Determine the [X, Y] coordinate at the center of the cell enclosing the given text.  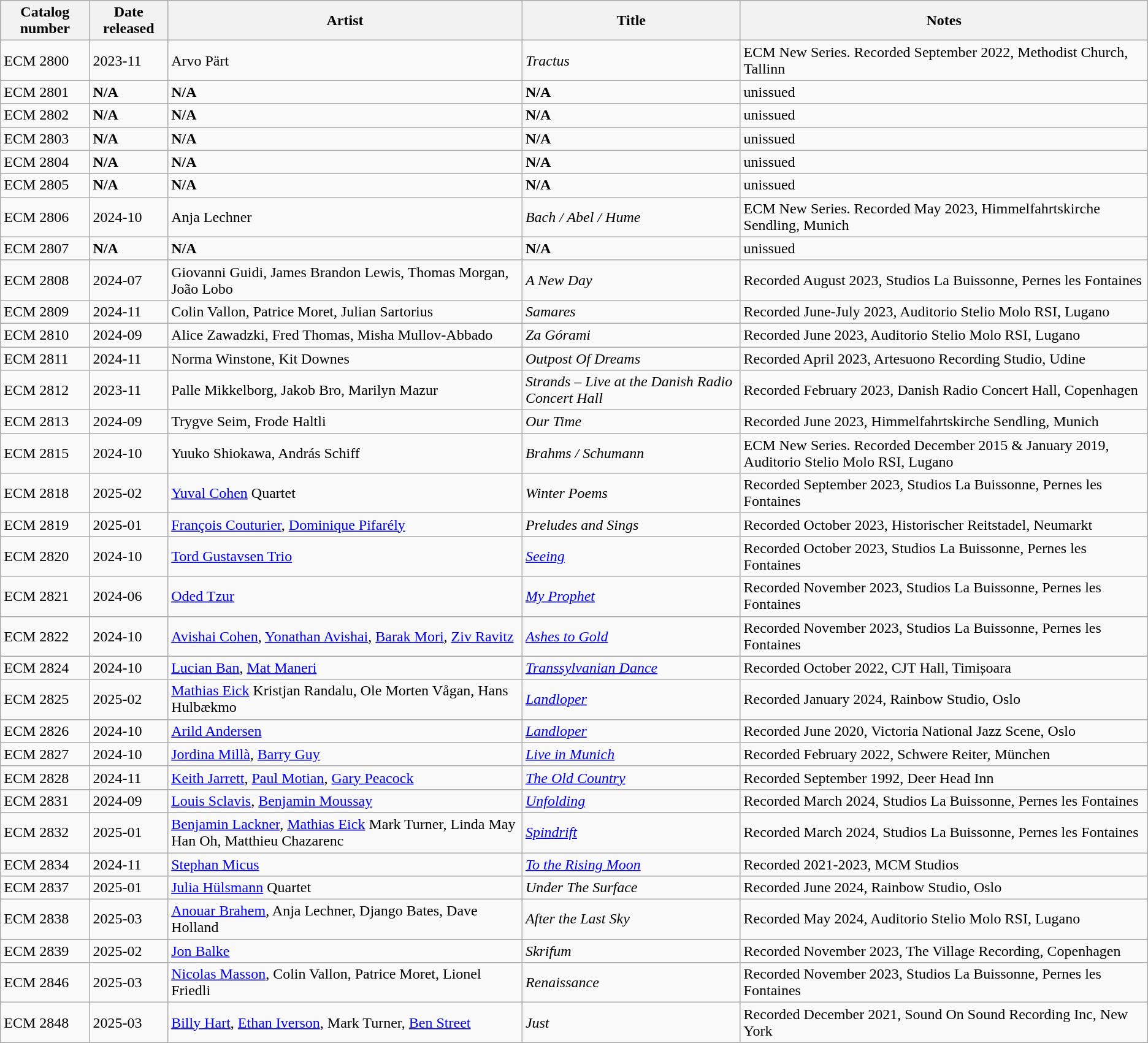
My Prophet [631, 596]
Oded Tzur [345, 596]
ECM 2818 [45, 493]
Recorded October 2022, CJT Hall, Timișoara [944, 668]
Julia Hülsmann Quartet [345, 888]
After the Last Sky [631, 920]
ECM New Series. Recorded December 2015 & January 2019, Auditorio Stelio Molo RSI, Lugano [944, 454]
ECM 2826 [45, 731]
Alice Zawadzki, Fred Thomas, Misha Mullov-Abbado [345, 335]
Trygve Seim, Frode Haltli [345, 422]
Renaissance [631, 982]
Live in Munich [631, 754]
Recorded December 2021, Sound On Sound Recording Inc, New York [944, 1023]
Za Górami [631, 335]
ECM 2828 [45, 777]
Seeing [631, 557]
ECM 2801 [45, 92]
ECM 2821 [45, 596]
To the Rising Moon [631, 864]
Norma Winstone, Kit Downes [345, 359]
Recorded August 2023, Studios La Buissonne, Pernes les Fontaines [944, 280]
Preludes and Sings [631, 525]
Artist [345, 21]
ECM 2827 [45, 754]
ECM 2820 [45, 557]
Recorded May 2024, Auditorio Stelio Molo RSI, Lugano [944, 920]
A New Day [631, 280]
Keith Jarrett, Paul Motian, Gary Peacock [345, 777]
ECM 2815 [45, 454]
Winter Poems [631, 493]
ECM 2834 [45, 864]
François Couturier, Dominique Pifarély [345, 525]
ECM 2804 [45, 162]
ECM 2832 [45, 833]
ECM 2831 [45, 801]
Recorded June 2020, Victoria National Jazz Scene, Oslo [944, 731]
The Old Country [631, 777]
Colin Vallon, Patrice Moret, Julian Sartorius [345, 311]
Tractus [631, 60]
ECM New Series. Recorded September 2022, Methodist Church, Tallinn [944, 60]
Date released [129, 21]
Ashes to Gold [631, 636]
ECM 2800 [45, 60]
Arvo Pärt [345, 60]
2024-06 [129, 596]
Benjamin Lackner, Mathias Eick Mark Turner, Linda May Han Oh, Matthieu Chazarenc [345, 833]
Recorded June 2023, Auditorio Stelio Molo RSI, Lugano [944, 335]
Lucian Ban, Mat Maneri [345, 668]
ECM 2839 [45, 951]
Recorded June-July 2023, Auditorio Stelio Molo RSI, Lugano [944, 311]
Recorded November 2023, The Village Recording, Copenhagen [944, 951]
Our Time [631, 422]
ECM 2838 [45, 920]
ECM 2803 [45, 139]
Anouar Brahem, Anja Lechner, Django Bates, Dave Holland [345, 920]
Recorded January 2024, Rainbow Studio, Oslo [944, 699]
ECM 2824 [45, 668]
Recorded October 2023, Historischer Reitstadel, Neumarkt [944, 525]
Recorded 2021-2023, MCM Studios [944, 864]
Mathias Eick Kristjan Randalu, Ole Morten Vågan, Hans Hulbækmo [345, 699]
Anja Lechner [345, 217]
ECM 2806 [45, 217]
Transsylvanian Dance [631, 668]
ECM 2822 [45, 636]
Yuuko Shiokawa, András Schiff [345, 454]
Stephan Micus [345, 864]
ECM 2819 [45, 525]
Bach / Abel / Hume [631, 217]
Brahms / Schumann [631, 454]
ECM 2805 [45, 185]
ECM 2810 [45, 335]
2024-07 [129, 280]
Unfolding [631, 801]
ECM 2811 [45, 359]
Under The Surface [631, 888]
ECM 2808 [45, 280]
Recorded September 1992, Deer Head Inn [944, 777]
ECM 2802 [45, 115]
Nicolas Masson, Colin Vallon, Patrice Moret, Lionel Friedli [345, 982]
Arild Andersen [345, 731]
Palle Mikkelborg, Jakob Bro, Marilyn Mazur [345, 390]
ECM 2813 [45, 422]
Strands – Live at the Danish Radio Concert Hall [631, 390]
Recorded February 2022, Schwere Reiter, München [944, 754]
ECM 2837 [45, 888]
Avishai Cohen, Yonathan Avishai, Barak Mori, Ziv Ravitz [345, 636]
Louis Sclavis, Benjamin Moussay [345, 801]
Recorded February 2023, Danish Radio Concert Hall, Copenhagen [944, 390]
Recorded October 2023, Studios La Buissonne, Pernes les Fontaines [944, 557]
ECM New Series. Recorded May 2023, Himmelfahrtskirche Sendling, Munich [944, 217]
Notes [944, 21]
ECM 2809 [45, 311]
Billy Hart, Ethan Iverson, Mark Turner, Ben Street [345, 1023]
Jordina Millà, Barry Guy [345, 754]
Skrifum [631, 951]
Recorded September 2023, Studios La Buissonne, Pernes les Fontaines [944, 493]
ECM 2807 [45, 248]
ECM 2812 [45, 390]
Jon Balke [345, 951]
Samares [631, 311]
Just [631, 1023]
Recorded June 2023, Himmelfahrtskirche Sendling, Munich [944, 422]
Giovanni Guidi, James Brandon Lewis, Thomas Morgan, João Lobo [345, 280]
Tord Gustavsen Trio [345, 557]
Recorded April 2023, Artesuono Recording Studio, Udine [944, 359]
Recorded June 2024, Rainbow Studio, Oslo [944, 888]
Spindrift [631, 833]
Outpost Of Dreams [631, 359]
Catalog number [45, 21]
ECM 2848 [45, 1023]
ECM 2846 [45, 982]
ECM 2825 [45, 699]
Title [631, 21]
Yuval Cohen Quartet [345, 493]
